Extract the [x, y] coordinate from the center of the cell holding the provided text.  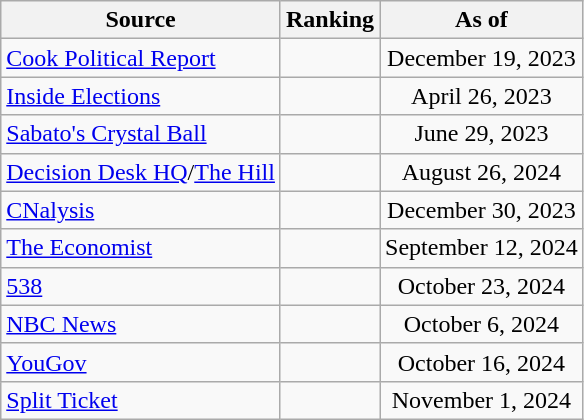
YouGov [141, 362]
December 30, 2023 [482, 210]
April 26, 2023 [482, 96]
December 19, 2023 [482, 58]
538 [141, 286]
CNalysis [141, 210]
NBC News [141, 324]
October 16, 2024 [482, 362]
June 29, 2023 [482, 134]
Inside Elections [141, 96]
Split Ticket [141, 400]
Sabato's Crystal Ball [141, 134]
Source [141, 20]
November 1, 2024 [482, 400]
The Economist [141, 248]
October 6, 2024 [482, 324]
Decision Desk HQ/The Hill [141, 172]
Ranking [330, 20]
Cook Political Report [141, 58]
August 26, 2024 [482, 172]
October 23, 2024 [482, 286]
As of [482, 20]
September 12, 2024 [482, 248]
